Output the [X, Y] coordinate of the center of the cell containing the given text.  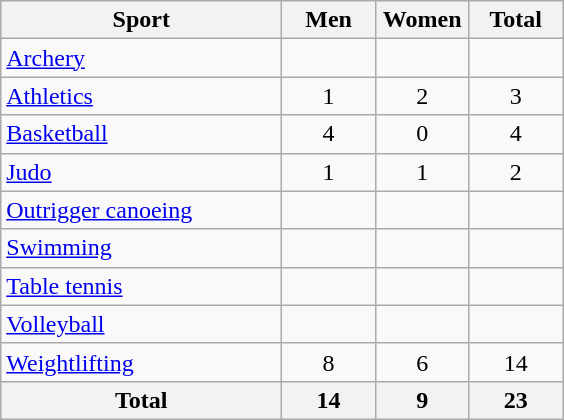
Sport [142, 20]
3 [516, 96]
Athletics [142, 96]
Swimming [142, 248]
Table tennis [142, 286]
6 [422, 362]
Volleyball [142, 324]
Women [422, 20]
0 [422, 134]
Basketball [142, 134]
Weightlifting [142, 362]
Judo [142, 172]
Outrigger canoeing [142, 210]
Archery [142, 58]
8 [329, 362]
9 [422, 400]
Men [329, 20]
23 [516, 400]
